Return [x, y] of the center of cell containing provided text 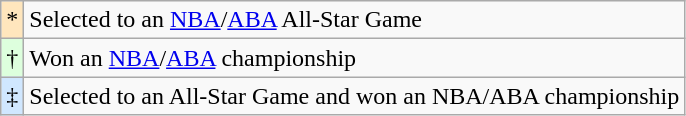
† [12, 58]
‡ [12, 96]
* [12, 20]
Selected to an All-Star Game and won an NBA/ABA championship [354, 96]
Selected to an NBA/ABA All-Star Game [354, 20]
Won an NBA/ABA championship [354, 58]
